Return the (X, Y) coordinate for the center point of the cell that contains the specified text.  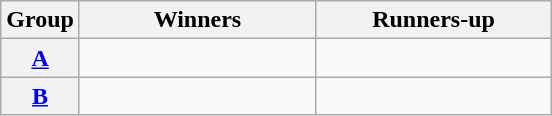
Winners (197, 20)
Group (40, 20)
Runners-up (433, 20)
B (40, 96)
A (40, 58)
